Find where the given text appears and provide that cell's center as [X, Y] coordinate. 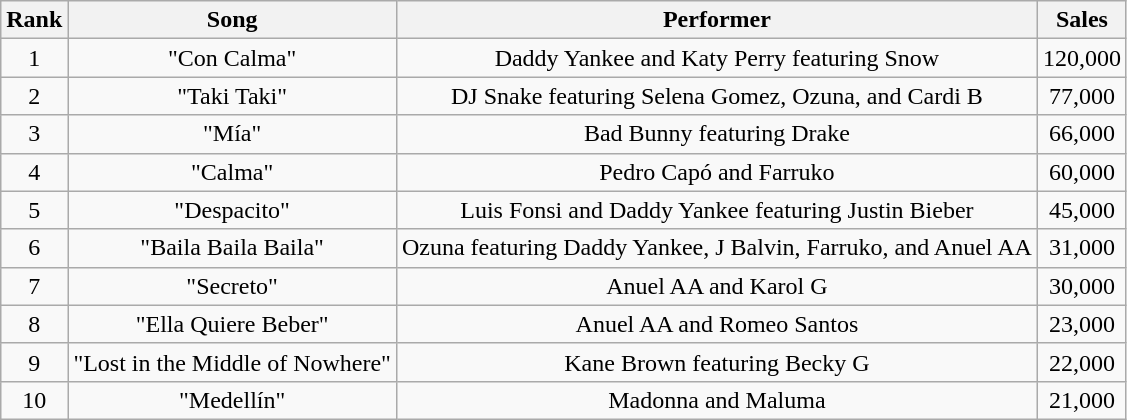
Performer [716, 20]
9 [34, 362]
Sales [1082, 20]
120,000 [1082, 58]
Song [232, 20]
77,000 [1082, 96]
10 [34, 400]
Rank [34, 20]
"Mía" [232, 134]
DJ Snake featuring Selena Gomez, Ozuna, and Cardi B [716, 96]
"Lost in the Middle of Nowhere" [232, 362]
"Taki Taki" [232, 96]
Pedro Capó and Farruko [716, 172]
4 [34, 172]
"Medellín" [232, 400]
7 [34, 286]
"Calma" [232, 172]
Bad Bunny featuring Drake [716, 134]
1 [34, 58]
Daddy Yankee and Katy Perry featuring Snow [716, 58]
"Despacito" [232, 210]
"Ella Quiere Beber" [232, 324]
"Secreto" [232, 286]
21,000 [1082, 400]
Kane Brown featuring Becky G [716, 362]
"Con Calma" [232, 58]
Madonna and Maluma [716, 400]
31,000 [1082, 248]
60,000 [1082, 172]
45,000 [1082, 210]
66,000 [1082, 134]
Ozuna featuring Daddy Yankee, J Balvin, Farruko, and Anuel AA [716, 248]
Anuel AA and Karol G [716, 286]
2 [34, 96]
8 [34, 324]
"Baila Baila Baila" [232, 248]
6 [34, 248]
Anuel AA and Romeo Santos [716, 324]
3 [34, 134]
5 [34, 210]
23,000 [1082, 324]
30,000 [1082, 286]
Luis Fonsi and Daddy Yankee featuring Justin Bieber [716, 210]
22,000 [1082, 362]
